Return the (X, Y) coordinate for the center point of the cell that contains the specified text.  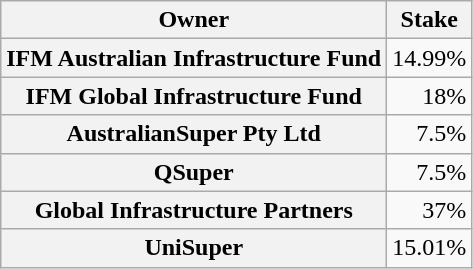
15.01% (430, 248)
Stake (430, 20)
IFM Global Infrastructure Fund (194, 96)
Global Infrastructure Partners (194, 210)
14.99% (430, 58)
IFM Australian Infrastructure Fund (194, 58)
18% (430, 96)
AustralianSuper Pty Ltd (194, 134)
37% (430, 210)
Owner (194, 20)
UniSuper (194, 248)
QSuper (194, 172)
